Search for the cell housing the specified text and yield its (X, Y) center coordinate. 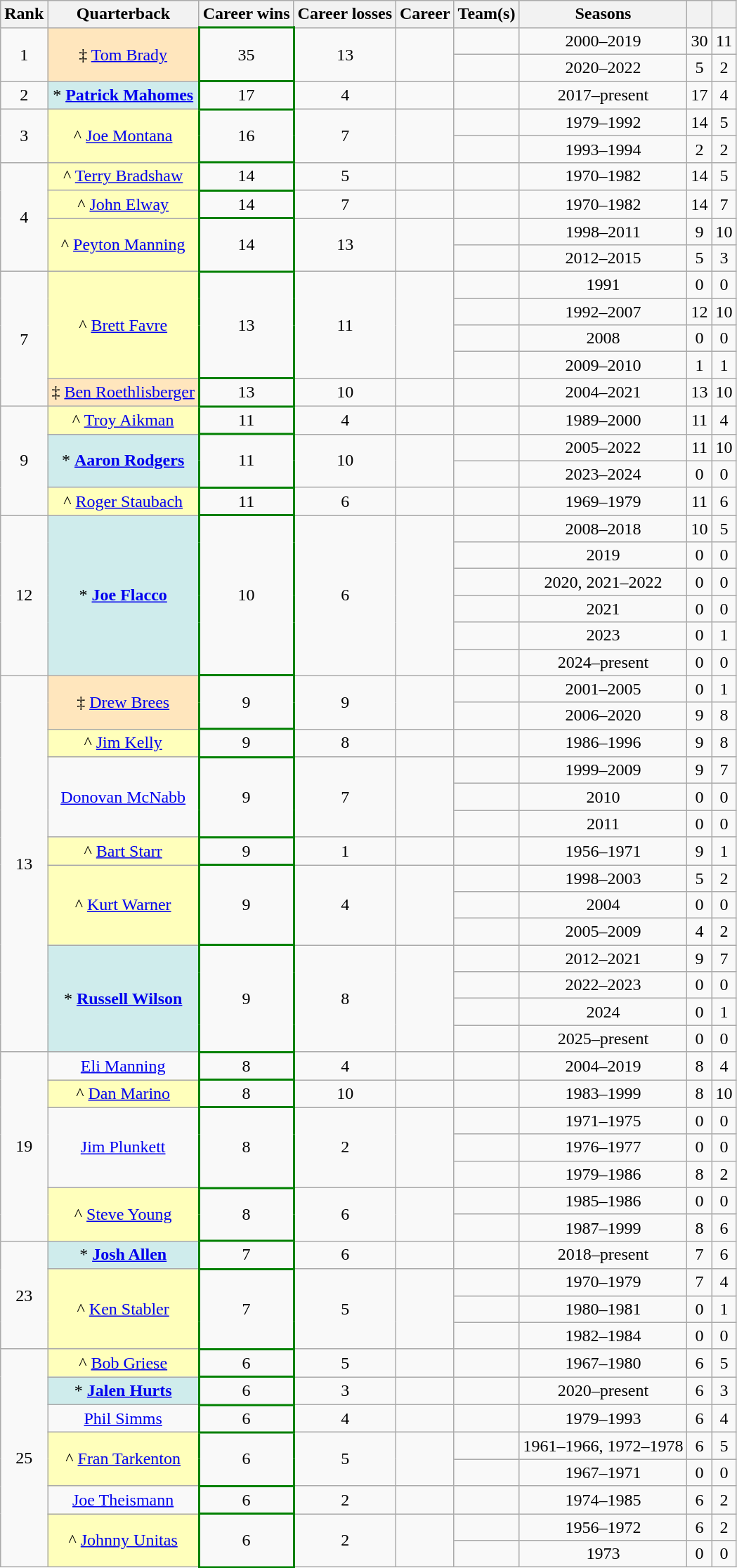
1967–1980 (603, 1363)
1961–1966, 1972–1978 (603, 1446)
1976–1977 (603, 1147)
1998–2003 (603, 878)
Seasons (603, 14)
Eli Manning (124, 1066)
* Jalen Hurts (124, 1391)
2020, 2021–2022 (603, 582)
2017–present (603, 95)
Rank (24, 14)
2019 (603, 555)
Career losses (344, 14)
1970–1979 (603, 1282)
Donovan McNabb (124, 797)
2004–2019 (603, 1066)
^ Peyton Manning (124, 244)
Phil Simms (124, 1418)
^ John Elway (124, 204)
Quarterback (124, 14)
35 (246, 55)
1967–1971 (603, 1473)
^ Johnny Unitas (124, 1541)
1974–1985 (603, 1500)
‡ Ben Roethlisberger (124, 393)
^ Steve Young (124, 1214)
1986–1996 (603, 743)
2004–2021 (603, 393)
2024 (603, 1012)
1956–1971 (603, 851)
2021 (603, 609)
2008 (603, 338)
1979–1993 (603, 1418)
‡ Drew Brees (124, 702)
30 (700, 41)
2001–2005 (603, 689)
2023–2024 (603, 474)
2005–2009 (603, 932)
1991 (603, 285)
2009–2010 (603, 365)
2012–2021 (603, 958)
2011 (603, 824)
^ Roger Staubach (124, 501)
2022–2023 (603, 985)
Jim Plunkett (124, 1147)
* Aaron Rodgers (124, 461)
1998–2011 (603, 231)
2008–2018 (603, 529)
* Joe Flacco (124, 595)
1992–2007 (603, 312)
1979–1986 (603, 1174)
1993–1994 (603, 149)
1983–1999 (603, 1094)
^ Bart Starr (124, 851)
2000–2019 (603, 41)
‡ Tom Brady (124, 55)
2005–2022 (603, 447)
2025–present (603, 1039)
1987–1999 (603, 1227)
1971–1975 (603, 1121)
16 (246, 136)
2020–present (603, 1391)
^ Ken Stabler (124, 1309)
1982–1984 (603, 1336)
Joe Theismann (124, 1500)
1980–1981 (603, 1309)
2006–2020 (603, 716)
1969–1979 (603, 501)
* Russell Wilson (124, 999)
2020–2022 (603, 68)
1985–1986 (603, 1201)
23 (24, 1295)
1956–1972 (603, 1527)
^ Brett Favre (124, 325)
2023 (603, 635)
* Patrick Mahomes (124, 95)
Career wins (246, 14)
* Josh Allen (124, 1255)
^ Joe Montana (124, 136)
^ Fran Tarkenton (124, 1459)
^ Troy Aikman (124, 420)
2018–present (603, 1255)
2012–2015 (603, 258)
25 (24, 1458)
Career (426, 14)
^ Dan Marino (124, 1094)
^ Terry Bradshaw (124, 176)
Team(s) (486, 14)
2004 (603, 905)
1999–2009 (603, 770)
2010 (603, 797)
1973 (603, 1554)
2024–present (603, 662)
19 (24, 1146)
1989–2000 (603, 420)
^ Jim Kelly (124, 743)
1979–1992 (603, 122)
^ Bob Griese (124, 1363)
^ Kurt Warner (124, 905)
